Determine the [x, y] coordinate at the center of the cell enclosing the given text.  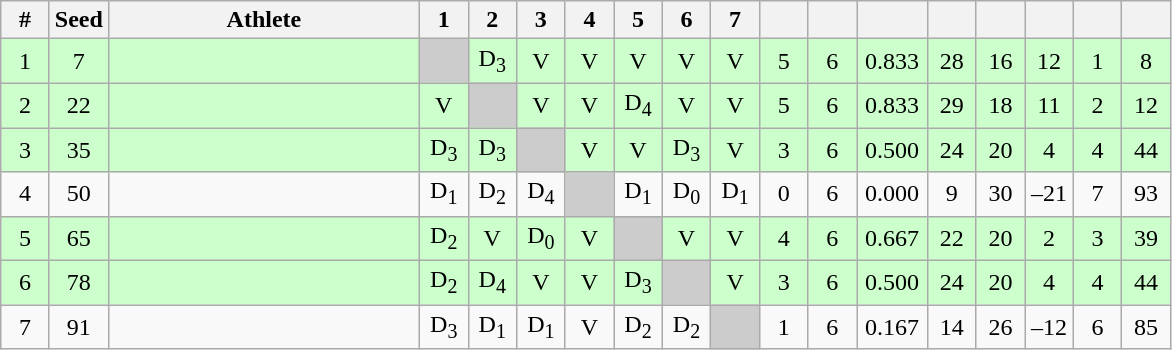
9 [952, 194]
91 [78, 327]
8 [1146, 61]
0.167 [892, 327]
39 [1146, 238]
16 [1000, 61]
50 [78, 194]
65 [78, 238]
Athlete [264, 20]
# [26, 20]
35 [78, 150]
30 [1000, 194]
0 [784, 194]
Seed [78, 20]
85 [1146, 327]
18 [1000, 105]
26 [1000, 327]
0.667 [892, 238]
–21 [1050, 194]
11 [1050, 105]
14 [952, 327]
0.000 [892, 194]
28 [952, 61]
93 [1146, 194]
29 [952, 105]
–12 [1050, 327]
78 [78, 283]
